Find where the given text appears and provide that cell's center as [x, y] coordinate. 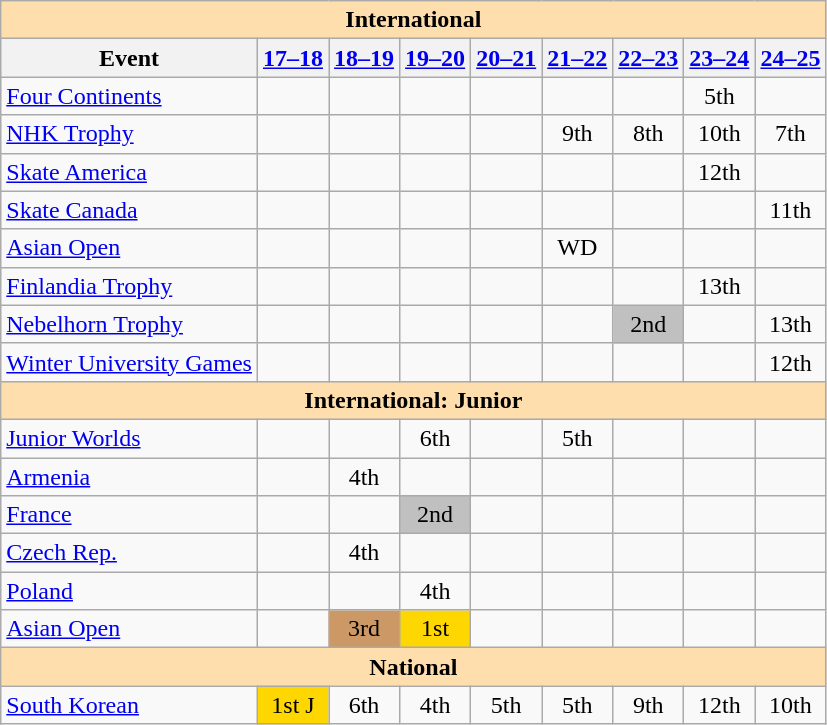
Four Continents [130, 96]
Event [130, 58]
Armenia [130, 477]
Nebelhorn Trophy [130, 324]
Skate America [130, 172]
24–25 [790, 58]
21–22 [578, 58]
Junior Worlds [130, 438]
Poland [130, 591]
Winter University Games [130, 362]
Skate Canada [130, 210]
3rd [364, 629]
18–19 [364, 58]
1st [436, 629]
1st J [292, 705]
France [130, 515]
23–24 [720, 58]
17–18 [292, 58]
International: Junior [414, 400]
7th [790, 134]
International [414, 20]
11th [790, 210]
National [414, 667]
20–21 [506, 58]
Czech Rep. [130, 553]
WD [578, 248]
8th [648, 134]
Finlandia Trophy [130, 286]
19–20 [436, 58]
22–23 [648, 58]
NHK Trophy [130, 134]
South Korean [130, 705]
